Output the (X, Y) coordinate of the center of the cell containing the given text.  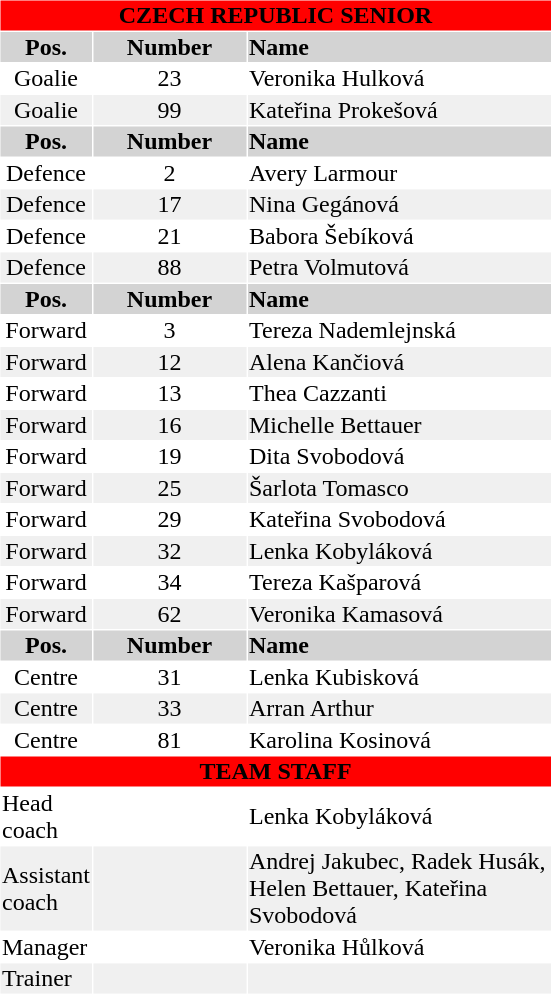
Lenka Kubisková (400, 677)
Nina Gegánová (400, 205)
Veronika Kamasová (400, 614)
Šarlota Tomasco (400, 488)
19 (170, 457)
3 (170, 331)
16 (170, 425)
Kateřina Svobodová (400, 519)
Alena Kančiová (400, 362)
Karolina Kosinová (400, 740)
12 (170, 362)
Andrej Jakubec, Radek Husák, Helen Bettauer, Kateřina Svobodová (400, 888)
Manager (46, 947)
Kateřina Prokešová (400, 110)
62 (170, 614)
Tereza Kašparová (400, 583)
Arran Arthur (400, 709)
23 (170, 79)
Petra Volmutová (400, 267)
Thea Cazzanti (400, 393)
Michelle Bettauer (400, 425)
32 (170, 551)
Assistant coach (46, 888)
33 (170, 709)
Avery Larmour (400, 173)
Head coach (46, 816)
Babora Šebíková (400, 236)
34 (170, 583)
Veronika Hůlková (400, 947)
99 (170, 110)
CZECH REPUBLIC SENIOR (275, 15)
2 (170, 173)
25 (170, 488)
Tereza Nademlejnská (400, 331)
17 (170, 205)
29 (170, 519)
31 (170, 677)
13 (170, 393)
Dita Svobodová (400, 457)
Trainer (46, 979)
88 (170, 267)
21 (170, 236)
TEAM STAFF (275, 771)
81 (170, 740)
Veronika Hulková (400, 79)
